Return [x, y] of the center of cell containing provided text 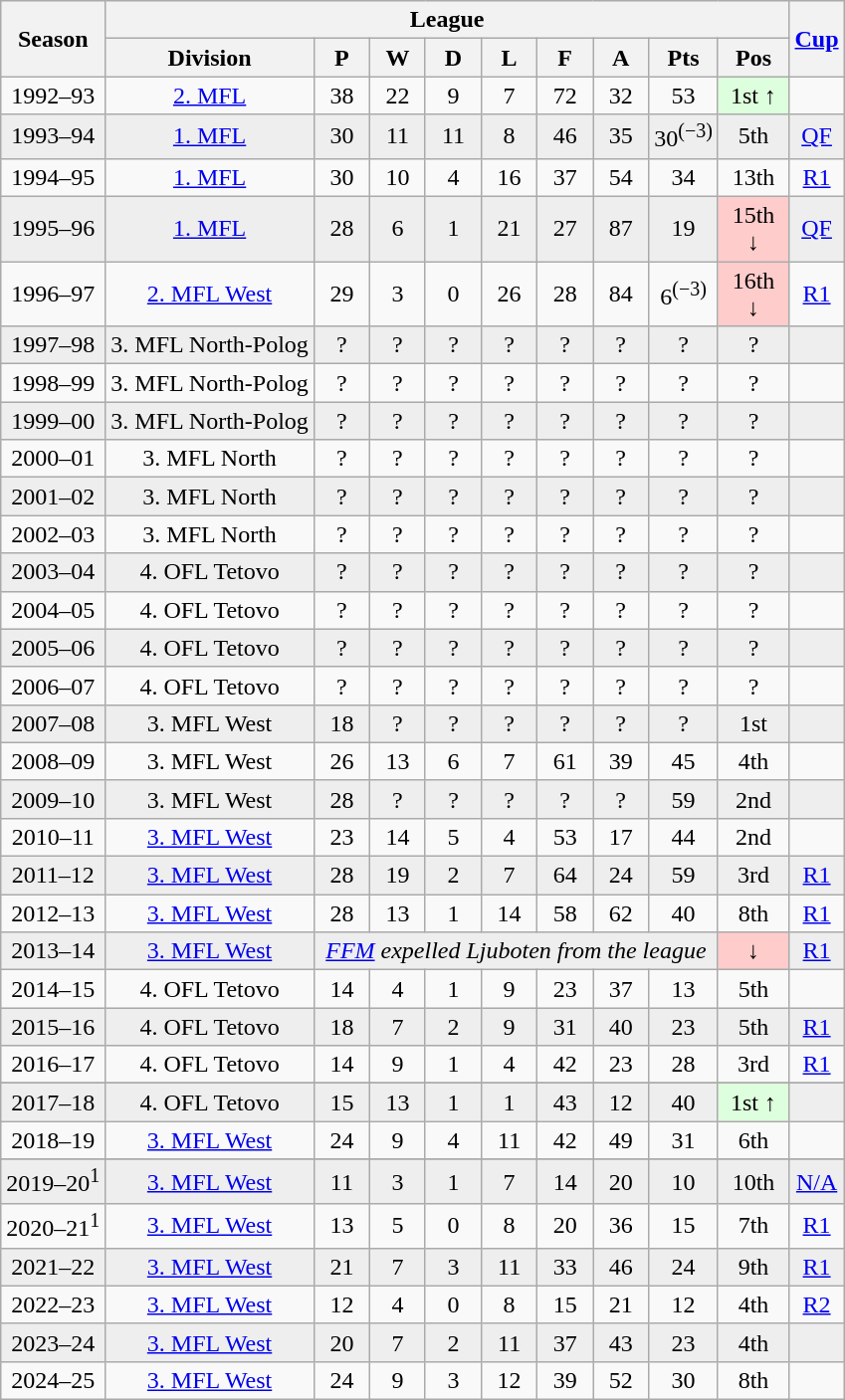
Cup [817, 39]
1999–00 [54, 421]
29 [341, 295]
Pos [752, 58]
2020–211 [54, 1226]
2011–12 [54, 876]
2004–05 [54, 610]
R2 [817, 1304]
2018–19 [54, 1140]
2007–08 [54, 723]
2010–11 [54, 837]
W [397, 58]
87 [621, 229]
7th [752, 1226]
27 [565, 229]
16 [510, 177]
2015–16 [54, 1027]
2. MFL [210, 96]
2023–24 [54, 1342]
2003–04 [54, 572]
2017–18 [54, 1102]
2016–17 [54, 1065]
1993–94 [54, 137]
1st [752, 723]
2024–25 [54, 1380]
L [510, 58]
30(−3) [684, 137]
2001–02 [54, 497]
49 [621, 1140]
1992–93 [54, 96]
52 [621, 1380]
44 [684, 837]
Pts [684, 58]
16th ↓ [752, 295]
2022–23 [54, 1304]
2019–201 [54, 1182]
League [448, 20]
36 [621, 1226]
2000–01 [54, 459]
61 [565, 761]
17 [621, 837]
58 [565, 913]
62 [621, 913]
2005–06 [54, 648]
13th [752, 177]
72 [565, 96]
9th [752, 1267]
2021–22 [54, 1267]
↓ [752, 951]
64 [565, 876]
32 [621, 96]
38 [341, 96]
45 [684, 761]
15th ↓ [752, 229]
N/A [817, 1182]
Division [210, 58]
6(−3) [684, 295]
F [565, 58]
Season [54, 39]
1998–99 [54, 383]
2013–14 [54, 951]
54 [621, 177]
1996–97 [54, 295]
35 [621, 137]
P [341, 58]
10th [752, 1182]
1994–95 [54, 177]
2002–03 [54, 534]
2. MFL West [210, 295]
84 [621, 295]
34 [684, 177]
FFM expelled Ljuboten from the league [516, 951]
A [621, 58]
6th [752, 1140]
22 [397, 96]
1995–96 [54, 229]
D [453, 58]
2008–09 [54, 761]
2012–13 [54, 913]
2009–10 [54, 799]
33 [565, 1267]
2006–07 [54, 686]
2014–15 [54, 989]
1997–98 [54, 345]
